Identify which cell holds the provided text, then report its [X, Y] central coordinate. 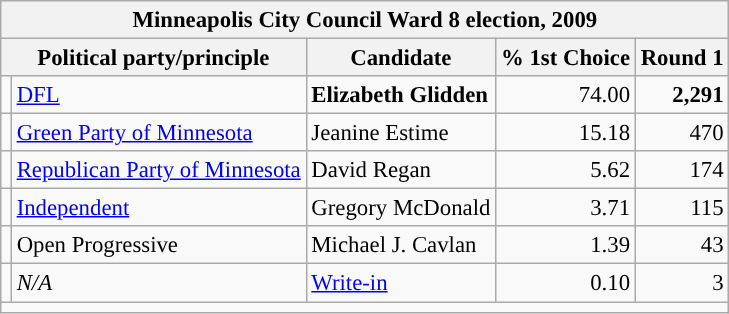
43 [682, 245]
5.62 [566, 170]
DFL [158, 95]
3 [682, 283]
Independent [158, 208]
15.18 [566, 133]
Minneapolis City Council Ward 8 election, 2009 [365, 20]
3.71 [566, 208]
Republican Party of Minnesota [158, 170]
115 [682, 208]
Jeanine Estime [401, 133]
Green Party of Minnesota [158, 133]
470 [682, 133]
Round 1 [682, 58]
Michael J. Cavlan [401, 245]
Open Progressive [158, 245]
174 [682, 170]
Write-in [401, 283]
David Regan [401, 170]
1.39 [566, 245]
% 1st Choice [566, 58]
Political party/principle [154, 58]
0.10 [566, 283]
Candidate [401, 58]
2,291 [682, 95]
Gregory McDonald [401, 208]
N/A [158, 283]
74.00 [566, 95]
Elizabeth Glidden [401, 95]
